Output the (X, Y) coordinate of the center of the cell containing the given text.  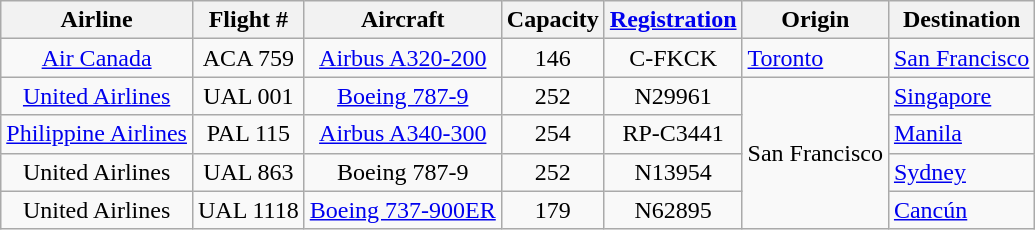
Airbus A340-300 (402, 134)
179 (552, 210)
Toronto (815, 58)
RP-C3441 (673, 134)
Cancún (961, 210)
Registration (673, 20)
N62895 (673, 210)
Sydney (961, 172)
Capacity (552, 20)
Boeing 737-900ER (402, 210)
Aircraft (402, 20)
Air Canada (97, 58)
146 (552, 58)
UAL 863 (248, 172)
ACA 759 (248, 58)
254 (552, 134)
Origin (815, 20)
UAL 1118 (248, 210)
Manila (961, 134)
N13954 (673, 172)
Destination (961, 20)
Flight # (248, 20)
N29961 (673, 96)
C-FKCK (673, 58)
UAL 001 (248, 96)
PAL 115 (248, 134)
Airbus A320-200 (402, 58)
Singapore (961, 96)
Airline (97, 20)
Philippine Airlines (97, 134)
